Pinpoint the cell where the given text exists, returning its [x, y] midpoint coordinate. 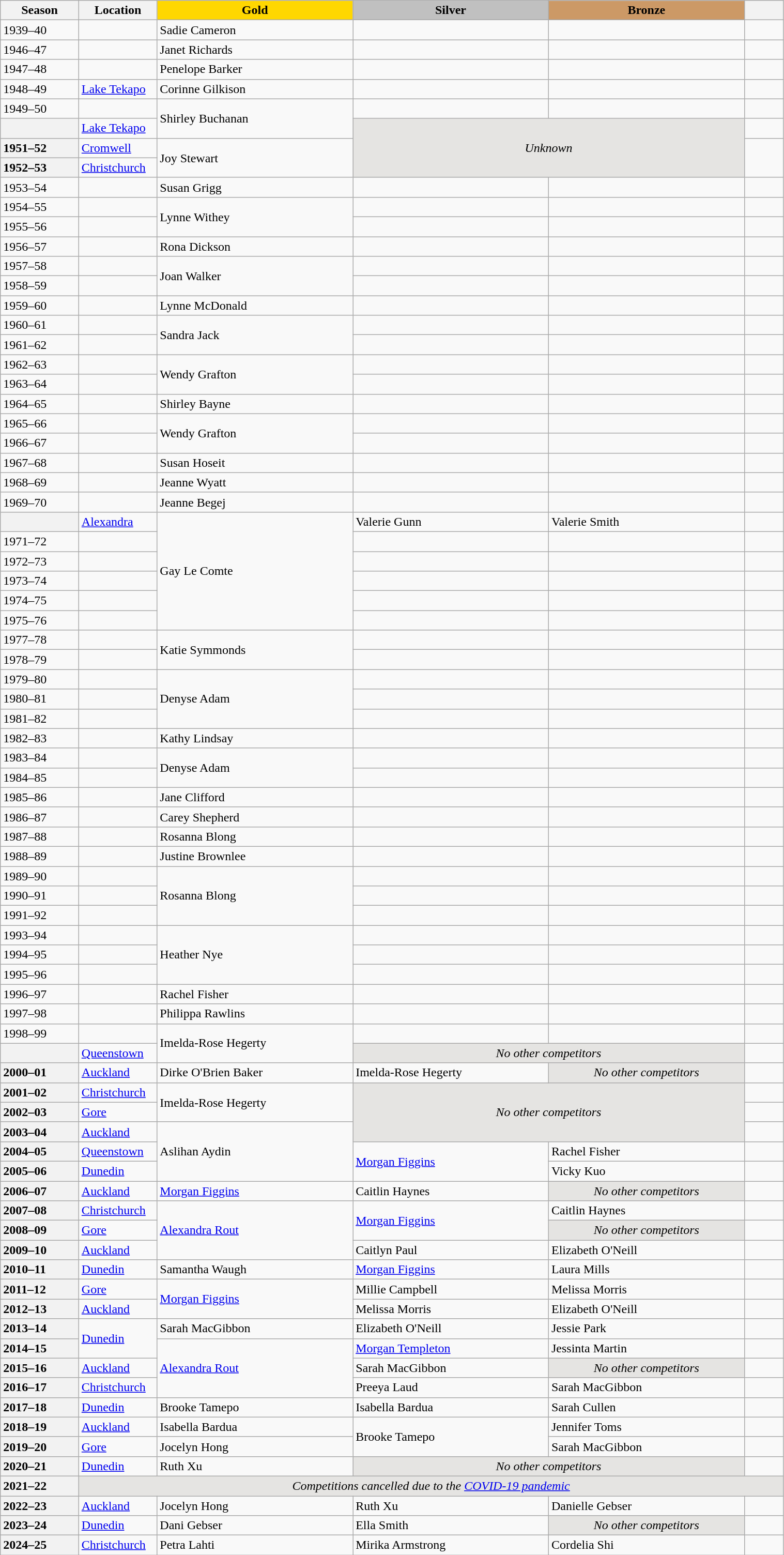
Jennifer Toms [646, 1427]
1981–82 [40, 719]
1994–95 [40, 955]
1954–55 [40, 207]
2018–19 [40, 1427]
Susan Grigg [255, 187]
2012–13 [40, 1309]
1948–49 [40, 89]
1987–88 [40, 836]
Mirika Armstrong [451, 1545]
1951–52 [40, 148]
1982–83 [40, 738]
1947–48 [40, 69]
2013–14 [40, 1329]
2010–11 [40, 1270]
1993–94 [40, 935]
Sarah Cullen [646, 1407]
2020–21 [40, 1466]
1975–76 [40, 620]
1979–80 [40, 679]
1964–65 [40, 404]
1972–73 [40, 561]
1978–79 [40, 660]
Aslihan Aydin [255, 1151]
Sandra Jack [255, 335]
Joan Walker [255, 276]
Jeanne Wyatt [255, 482]
Petra Lahti [255, 1545]
Morgan Templeton [451, 1348]
Caitlyn Paul [451, 1250]
Jane Clifford [255, 797]
Heather Nye [255, 955]
1959–60 [40, 306]
Penelope Barker [255, 69]
1977–78 [40, 640]
1958–59 [40, 286]
Lynne McDonald [255, 306]
1988–89 [40, 856]
Dani Gebser [255, 1526]
Alexandra [118, 522]
2019–20 [40, 1446]
2006–07 [40, 1191]
Millie Campbell [451, 1289]
1955–56 [40, 226]
2017–18 [40, 1407]
1986–87 [40, 817]
1989–90 [40, 876]
Competitions cancelled due to the COVID-19 pandemic [431, 1486]
1991–92 [40, 916]
1949–50 [40, 109]
2007–08 [40, 1211]
2023–24 [40, 1526]
Dirke O'Brien Baker [255, 1073]
1995–96 [40, 974]
1974–75 [40, 601]
1996–97 [40, 994]
Jeanne Begej [255, 502]
2015–16 [40, 1368]
Gay Le Comte [255, 571]
Laura Mills [646, 1270]
Cromwell [118, 148]
Joy Stewart [255, 158]
1952–53 [40, 167]
Corinne Gilkison [255, 89]
Gold [255, 10]
1990–91 [40, 896]
Cordelia Shi [646, 1545]
Katie Symmonds [255, 650]
Valerie Smith [646, 522]
Silver [451, 10]
1984–85 [40, 777]
Bronze [646, 10]
Shirley Bayne [255, 404]
2001–02 [40, 1092]
1971–72 [40, 541]
Carey Shepherd [255, 817]
Justine Brownlee [255, 856]
2024–25 [40, 1545]
Ella Smith [451, 1526]
Rona Dickson [255, 247]
1980–81 [40, 699]
Season [40, 10]
Susan Hoseit [255, 463]
1966–67 [40, 443]
1967–68 [40, 463]
Danielle Gebser [646, 1506]
2002–03 [40, 1112]
1960–61 [40, 325]
1963–64 [40, 384]
Sadie Cameron [255, 30]
2014–15 [40, 1348]
1946–47 [40, 50]
Unknown [549, 148]
1969–70 [40, 502]
Location [118, 10]
Jessie Park [646, 1329]
2000–01 [40, 1073]
Shirley Buchanan [255, 118]
1965–66 [40, 423]
2022–23 [40, 1506]
1985–86 [40, 797]
Jessinta Martin [646, 1348]
2004–05 [40, 1151]
Preeya Laud [451, 1388]
Lynne Withey [255, 217]
2005–06 [40, 1171]
1968–69 [40, 482]
1983–84 [40, 758]
1962–63 [40, 364]
2021–22 [40, 1486]
1998–99 [40, 1033]
1973–74 [40, 581]
2003–04 [40, 1132]
2008–09 [40, 1230]
Kathy Lindsay [255, 738]
Samantha Waugh [255, 1270]
2011–12 [40, 1289]
2009–10 [40, 1250]
1953–54 [40, 187]
1997–98 [40, 1014]
2016–17 [40, 1388]
Janet Richards [255, 50]
1939–40 [40, 30]
Philippa Rawlins [255, 1014]
1961–62 [40, 345]
Valerie Gunn [451, 522]
1956–57 [40, 247]
Vicky Kuo [646, 1171]
1957–58 [40, 266]
